Extract the (x, y) coordinate from the center of the cell holding the provided text.  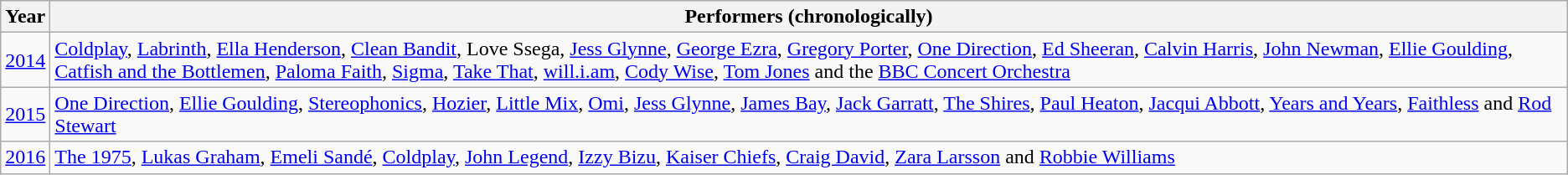
The 1975, Lukas Graham, Emeli Sandé, Coldplay, John Legend, Izzy Bizu, Kaiser Chiefs, Craig David, Zara Larsson and Robbie Williams (809, 157)
2016 (25, 157)
2015 (25, 114)
2014 (25, 60)
Performers (chronologically) (809, 17)
Year (25, 17)
